Capture the cell that displays the provided text and extract its (x, y) central coordinate. 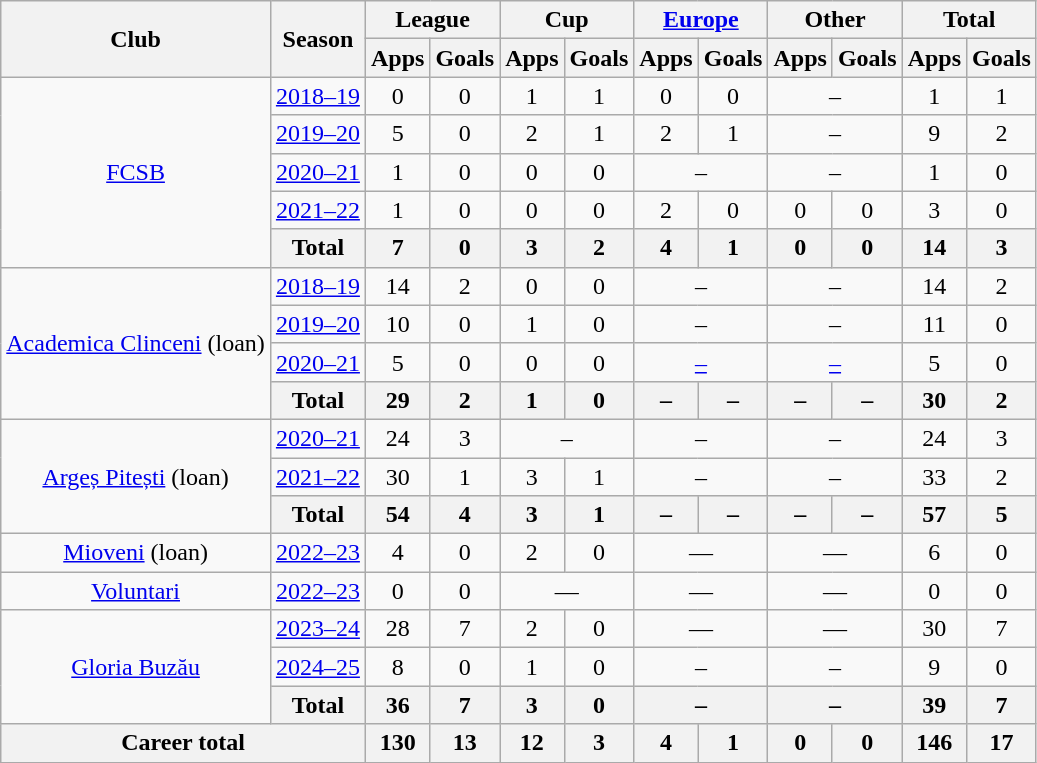
Voluntari (136, 591)
Argeș Pitești (loan) (136, 476)
Europe (701, 20)
130 (397, 743)
League (432, 20)
54 (397, 515)
Academica Clinceni (loan) (136, 343)
36 (397, 705)
10 (397, 324)
Mioveni (loan) (136, 553)
57 (934, 515)
Club (136, 39)
39 (934, 705)
13 (465, 743)
Career total (184, 743)
28 (397, 629)
11 (934, 324)
2024–25 (318, 667)
Season (318, 39)
Cup (567, 20)
12 (532, 743)
Gloria Buzău (136, 667)
29 (397, 400)
17 (1002, 743)
33 (934, 477)
FCSB (136, 172)
2023–24 (318, 629)
146 (934, 743)
6 (934, 553)
Other (835, 20)
8 (397, 667)
